Scan for the cell matching the given text and deliver its (x, y) coordinate at center. 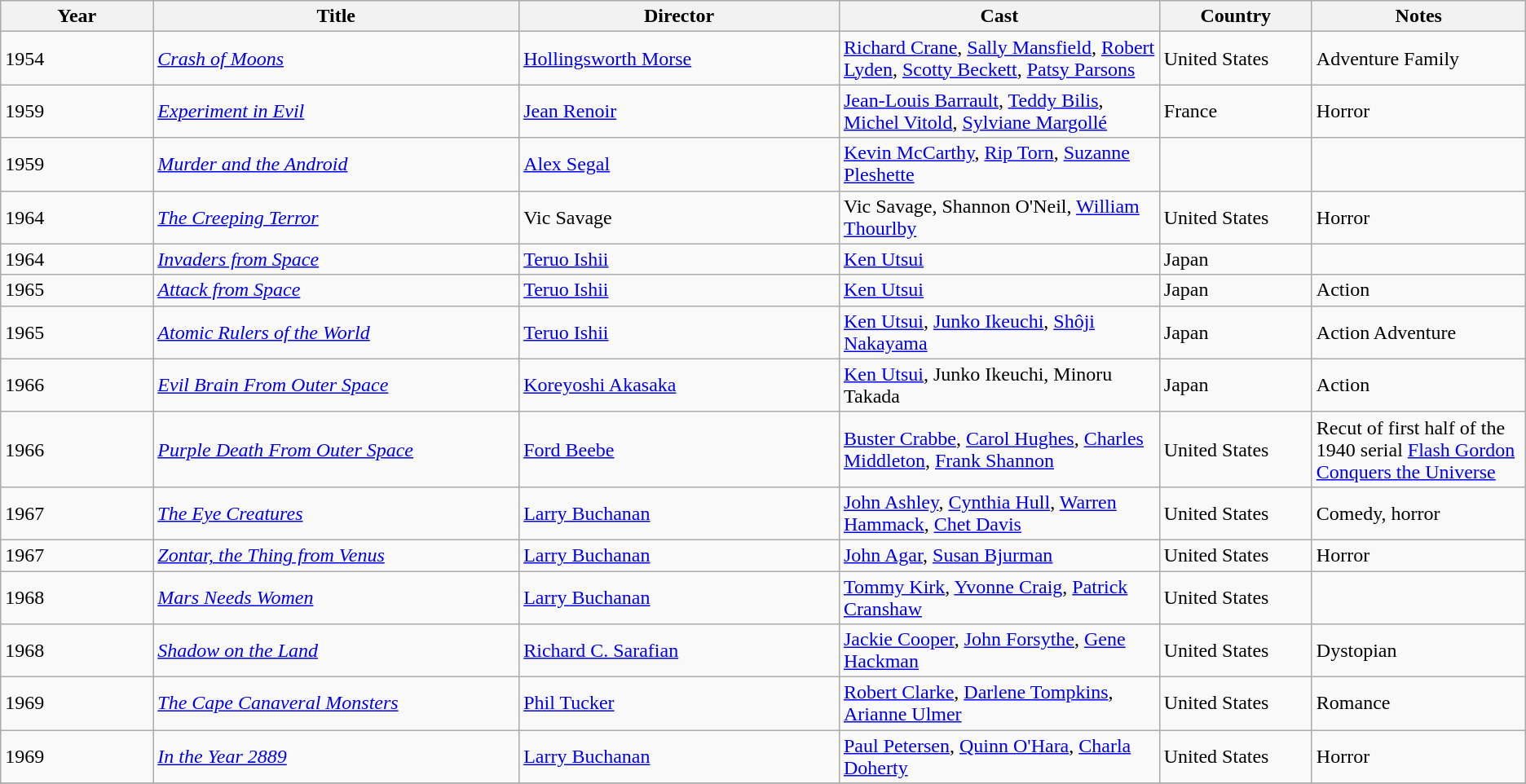
Zontar, the Thing from Venus (336, 555)
Koreyoshi Akasaka (680, 385)
Ken Utsui, Junko Ikeuchi, Minoru Takada (999, 385)
Director (680, 16)
Invaders from Space (336, 259)
Title (336, 16)
Shadow on the Land (336, 650)
Experiment in Evil (336, 111)
Ford Beebe (680, 449)
Atomic Rulers of the World (336, 333)
Mars Needs Women (336, 597)
Jean-Louis Barrault, Teddy Bilis, Michel Vitold, Sylviane Margollé (999, 111)
Murder and the Android (336, 165)
Kevin McCarthy, Rip Torn, Suzanne Pleshette (999, 165)
The Eye Creatures (336, 513)
Romance (1418, 704)
Jackie Cooper, John Forsythe, Gene Hackman (999, 650)
Buster Crabbe, Carol Hughes, Charles Middleton, Frank Shannon (999, 449)
Comedy, horror (1418, 513)
Richard C. Sarafian (680, 650)
Ken Utsui, Junko Ikeuchi, Shôji Nakayama (999, 333)
Alex Segal (680, 165)
1954 (77, 59)
Phil Tucker (680, 704)
Country (1236, 16)
Notes (1418, 16)
France (1236, 111)
John Agar, Susan Bjurman (999, 555)
Adventure Family (1418, 59)
Vic Savage (680, 217)
Recut of first half of the 1940 serial Flash Gordon Conquers the Universe (1418, 449)
Richard Crane, Sally Mansfield, Robert Lyden, Scotty Beckett, Patsy Parsons (999, 59)
Purple Death From Outer Space (336, 449)
Year (77, 16)
The Creeping Terror (336, 217)
Cast (999, 16)
Action Adventure (1418, 333)
Evil Brain From Outer Space (336, 385)
Vic Savage, Shannon O'Neil, William Thourlby (999, 217)
Dystopian (1418, 650)
Jean Renoir (680, 111)
Hollingsworth Morse (680, 59)
In the Year 2889 (336, 756)
Tommy Kirk, Yvonne Craig, Patrick Cranshaw (999, 597)
John Ashley, Cynthia Hull, Warren Hammack, Chet Davis (999, 513)
The Cape Canaveral Monsters (336, 704)
Paul Petersen, Quinn O'Hara, Charla Doherty (999, 756)
Robert Clarke, Darlene Tompkins, Arianne Ulmer (999, 704)
Attack from Space (336, 290)
Crash of Moons (336, 59)
